Extract the (X, Y) coordinate from the center of the cell holding the provided text.  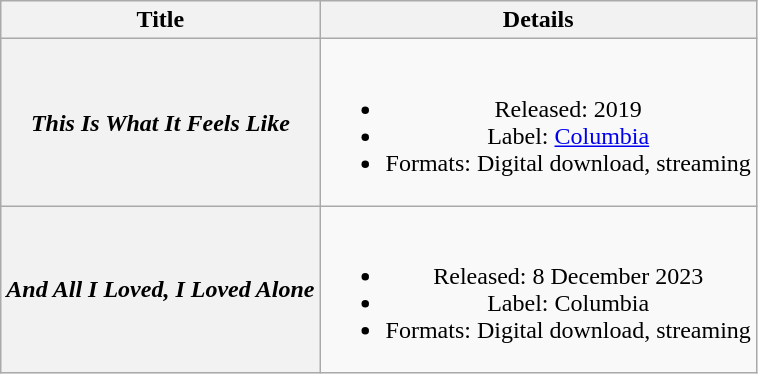
Details (538, 20)
This Is What It Feels Like (160, 122)
And All I Loved, I Loved Alone (160, 290)
Released: 8 December 2023Label: ColumbiaFormats: Digital download, streaming (538, 290)
Released: 2019Label: ColumbiaFormats: Digital download, streaming (538, 122)
Title (160, 20)
